Detect which cell encompasses the target text, then output its [x, y] center coordinate. 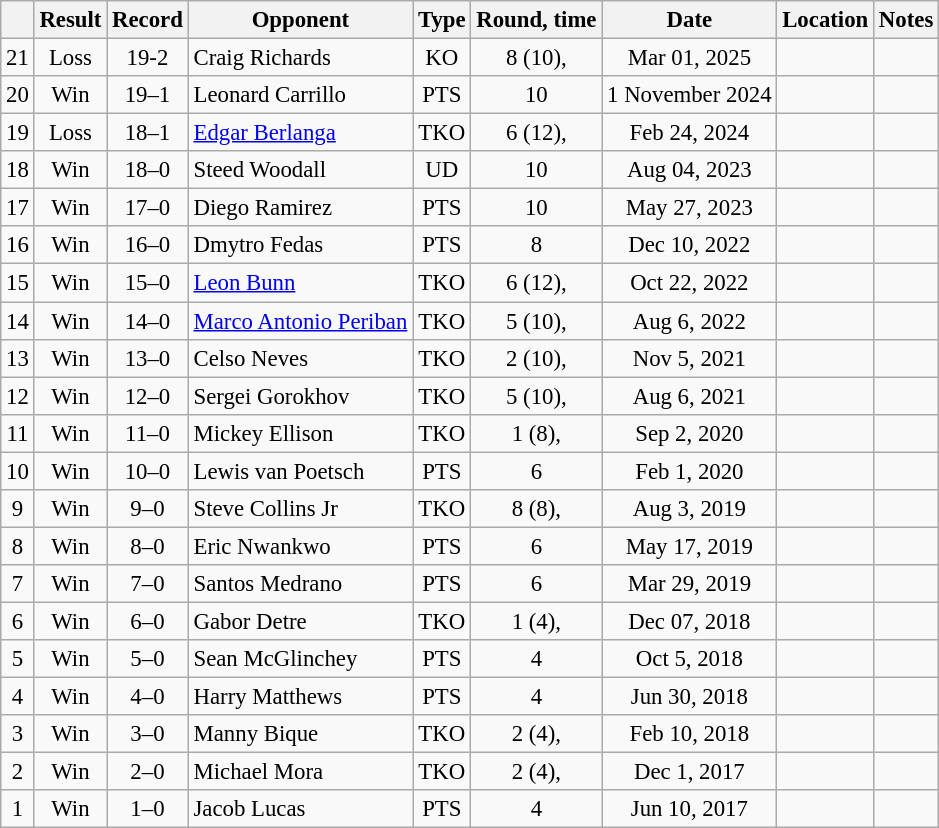
9–0 [148, 509]
21 [18, 58]
Round, time [536, 20]
18 [18, 170]
5–0 [148, 659]
KO [442, 58]
Dec 07, 2018 [690, 621]
2–0 [148, 772]
Marco Antonio Periban [300, 321]
17 [18, 208]
Eric Nwankwo [300, 546]
Mickey Ellison [300, 433]
Manny Bique [300, 734]
Leonard Carrillo [300, 95]
Oct 22, 2022 [690, 283]
14–0 [148, 321]
Steve Collins Jr [300, 509]
Michael Mora [300, 772]
8–0 [148, 546]
Jun 10, 2017 [690, 809]
Notes [906, 20]
Aug 6, 2021 [690, 396]
3–0 [148, 734]
Dmytro Fedas [300, 245]
Edgar Berlanga [300, 133]
Steed Woodall [300, 170]
5 [18, 659]
Sean McGlinchey [300, 659]
Craig Richards [300, 58]
Diego Ramirez [300, 208]
12 [18, 396]
7 [18, 584]
Aug 6, 2022 [690, 321]
May 27, 2023 [690, 208]
4–0 [148, 697]
Dec 1, 2017 [690, 772]
Record [148, 20]
8 (10), [536, 58]
2 [18, 772]
Type [442, 20]
Nov 5, 2021 [690, 358]
Feb 24, 2024 [690, 133]
19 [18, 133]
11–0 [148, 433]
15–0 [148, 283]
19-2 [148, 58]
Aug 3, 2019 [690, 509]
9 [18, 509]
2 (10), [536, 358]
Dec 10, 2022 [690, 245]
Leon Bunn [300, 283]
15 [18, 283]
May 17, 2019 [690, 546]
1 (8), [536, 433]
Feb 1, 2020 [690, 471]
Feb 10, 2018 [690, 734]
Result [70, 20]
7–0 [148, 584]
17–0 [148, 208]
Jacob Lucas [300, 809]
Harry Matthews [300, 697]
1 November 2024 [690, 95]
Location [826, 20]
10–0 [148, 471]
16 [18, 245]
1 [18, 809]
Mar 01, 2025 [690, 58]
UD [442, 170]
11 [18, 433]
Aug 04, 2023 [690, 170]
Lewis van Poetsch [300, 471]
Mar 29, 2019 [690, 584]
20 [18, 95]
14 [18, 321]
Santos Medrano [300, 584]
16–0 [148, 245]
Sep 2, 2020 [690, 433]
Date [690, 20]
13 [18, 358]
6–0 [148, 621]
19–1 [148, 95]
Gabor Detre [300, 621]
3 [18, 734]
1–0 [148, 809]
Celso Neves [300, 358]
Opponent [300, 20]
Jun 30, 2018 [690, 697]
18–0 [148, 170]
Oct 5, 2018 [690, 659]
1 (4), [536, 621]
13–0 [148, 358]
12–0 [148, 396]
Sergei Gorokhov [300, 396]
18–1 [148, 133]
8 (8), [536, 509]
